For the text-containing cell, return its midpoint in (x, y) coordinate format. 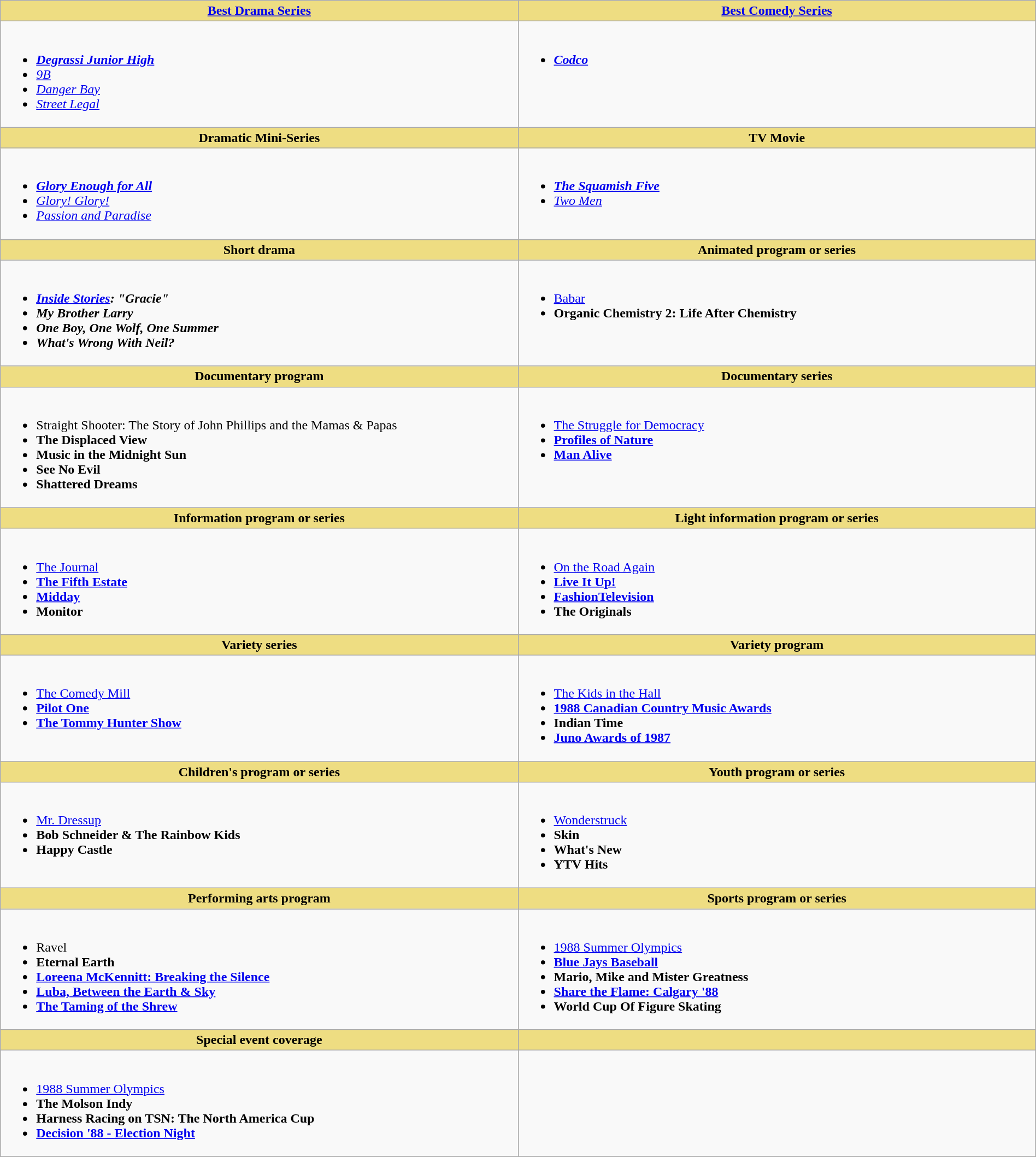
Inside Stories: "Gracie"My Brother LarryOne Boy, One Wolf, One SummerWhat's Wrong With Neil? (259, 313)
Best Drama Series (259, 11)
Performing arts program (259, 899)
The Comedy MillPilot OneThe Tommy Hunter Show (259, 708)
Variety program (777, 645)
Documentary program (259, 376)
Mr. DressupBob Schneider & The Rainbow KidsHappy Castle (259, 835)
Best Comedy Series (777, 11)
1988 Summer OlympicsBlue Jays BaseballMario, Mike and Mister GreatnessShare the Flame: Calgary '88World Cup Of Figure Skating (777, 969)
The JournalThe Fifth EstateMiddayMonitor (259, 581)
BabarOrganic Chemistry 2: Life After Chemistry (777, 313)
Codco (777, 74)
RavelEternal EarthLoreena McKennitt: Breaking the SilenceLuba, Between the Earth & SkyThe Taming of the Shrew (259, 969)
Degrassi Junior High9BDanger BayStreet Legal (259, 74)
Short drama (259, 250)
TV Movie (777, 138)
Sports program or series (777, 899)
Straight Shooter: The Story of John Phillips and the Mamas & PapasThe Displaced ViewMusic in the Midnight SunSee No EvilShattered Dreams (259, 447)
Children's program or series (259, 772)
The Squamish FiveTwo Men (777, 193)
WonderstruckSkinWhat's NewYTV Hits (777, 835)
Glory Enough for AllGlory! Glory!Passion and Paradise (259, 193)
1988 Summer OlympicsThe Molson IndyHarness Racing on TSN: The North America CupDecision '88 - Election Night (259, 1103)
The Kids in the Hall1988 Canadian Country Music AwardsIndian TimeJuno Awards of 1987 (777, 708)
Special event coverage (259, 1040)
On the Road AgainLive It Up!FashionTelevisionThe Originals (777, 581)
Information program or series (259, 518)
Youth program or series (777, 772)
Variety series (259, 645)
The Struggle for DemocracyProfiles of NatureMan Alive (777, 447)
Dramatic Mini-Series (259, 138)
Documentary series (777, 376)
Light information program or series (777, 518)
Animated program or series (777, 250)
